For the text-containing cell, return its midpoint in (x, y) coordinate format. 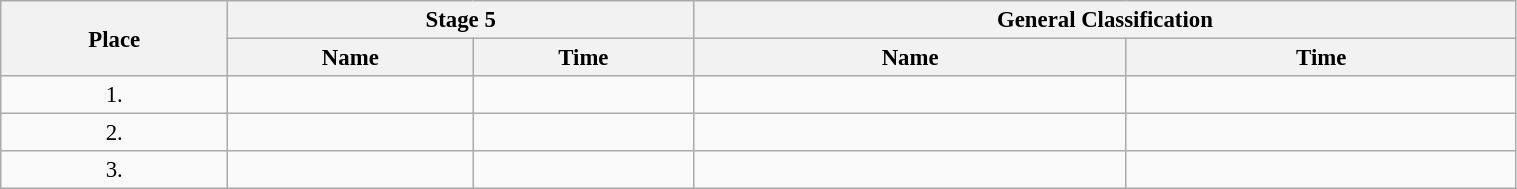
3. (114, 170)
2. (114, 133)
General Classification (1105, 20)
1. (114, 95)
Stage 5 (461, 20)
Place (114, 38)
